Locate the cell with the specified text and output its [x, y] center coordinate. 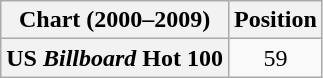
59 [276, 58]
Position [276, 20]
Chart (2000–2009) [115, 20]
US Billboard Hot 100 [115, 58]
